Locate the cell with the specified text and output its [x, y] center coordinate. 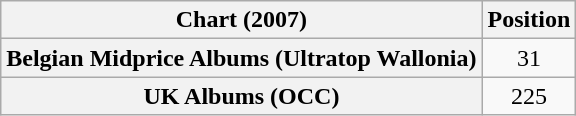
UK Albums (OCC) [242, 96]
Position [529, 20]
31 [529, 58]
Belgian Midprice Albums (Ultratop Wallonia) [242, 58]
Chart (2007) [242, 20]
225 [529, 96]
